For the text-containing cell, return its midpoint in (X, Y) coordinate format. 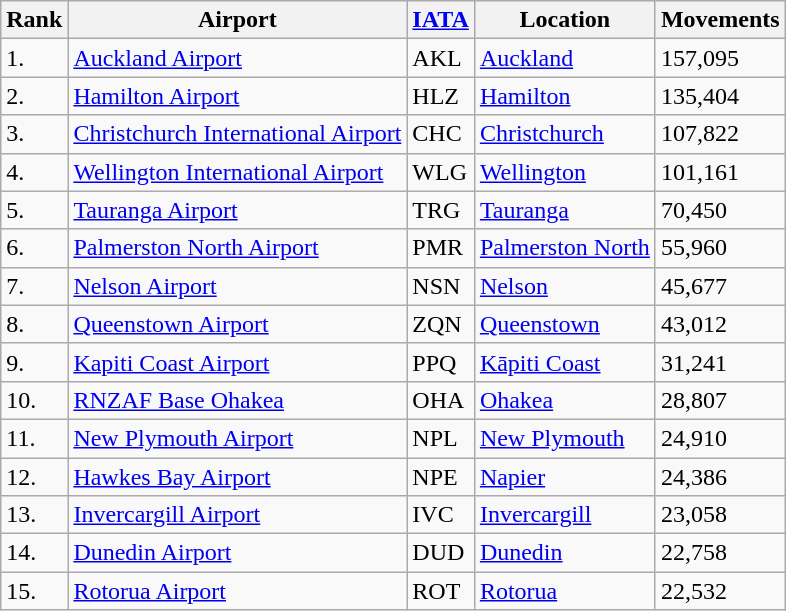
Hamilton Airport (238, 96)
PPQ (441, 362)
Kāpiti Coast (564, 362)
HLZ (441, 96)
Auckland Airport (238, 58)
Hamilton (564, 96)
4. (34, 172)
Hawkes Bay Airport (238, 477)
Auckland (564, 58)
5. (34, 210)
Airport (238, 20)
15. (34, 591)
8. (34, 324)
135,404 (720, 96)
Invercargill (564, 515)
Movements (720, 20)
ZQN (441, 324)
New Plymouth Airport (238, 438)
CHC (441, 134)
Palmerston North (564, 248)
Napier (564, 477)
TRG (441, 210)
12. (34, 477)
28,807 (720, 400)
Invercargill Airport (238, 515)
Rotorua Airport (238, 591)
Christchurch (564, 134)
OHA (441, 400)
Nelson (564, 286)
22,532 (720, 591)
31,241 (720, 362)
23,058 (720, 515)
157,095 (720, 58)
ROT (441, 591)
Location (564, 20)
43,012 (720, 324)
22,758 (720, 553)
NPL (441, 438)
IVC (441, 515)
1. (34, 58)
101,161 (720, 172)
Nelson Airport (238, 286)
70,450 (720, 210)
24,386 (720, 477)
107,822 (720, 134)
45,677 (720, 286)
3. (34, 134)
Dunedin (564, 553)
IATA (441, 20)
9. (34, 362)
Tauranga Airport (238, 210)
11. (34, 438)
Wellington International Airport (238, 172)
New Plymouth (564, 438)
10. (34, 400)
2. (34, 96)
Kapiti Coast Airport (238, 362)
6. (34, 248)
PMR (441, 248)
Rotorua (564, 591)
Rank (34, 20)
Tauranga (564, 210)
WLG (441, 172)
Ohakea (564, 400)
DUD (441, 553)
7. (34, 286)
Queenstown (564, 324)
24,910 (720, 438)
Christchurch International Airport (238, 134)
55,960 (720, 248)
NSN (441, 286)
AKL (441, 58)
13. (34, 515)
RNZAF Base Ohakea (238, 400)
14. (34, 553)
Wellington (564, 172)
NPE (441, 477)
Dunedin Airport (238, 553)
Palmerston North Airport (238, 248)
Queenstown Airport (238, 324)
